Locate the cell with the specified text and output its (X, Y) center coordinate. 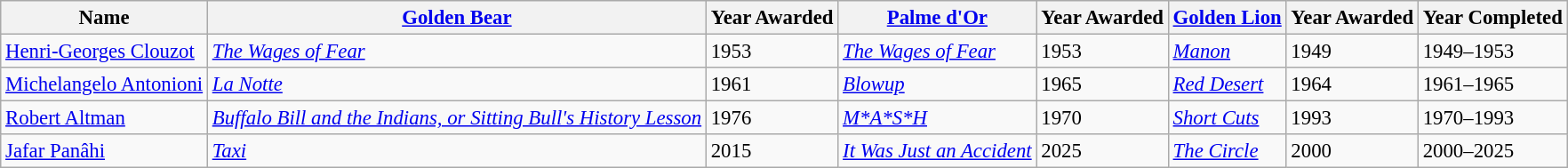
1993 (1352, 118)
1965 (1102, 84)
Year Completed (1492, 18)
2025 (1102, 151)
Golden Lion (1227, 18)
Name (105, 18)
2000 (1352, 151)
Jafar Panâhi (105, 151)
1949 (1352, 52)
Manon (1227, 52)
Buffalo Bill and the Indians, or Sitting Bull's History Lesson (457, 118)
It Was Just an Accident (937, 151)
La Notte (457, 84)
1949–1953 (1492, 52)
Henri-Georges Clouzot (105, 52)
2015 (772, 151)
Palme d'Or (937, 18)
Red Desert (1227, 84)
Blowup (937, 84)
1964 (1352, 84)
Robert Altman (105, 118)
1961–1965 (1492, 84)
M*A*S*H (937, 118)
Taxi (457, 151)
2000–2025 (1492, 151)
Short Cuts (1227, 118)
1976 (772, 118)
1970 (1102, 118)
Golden Bear (457, 18)
Michelangelo Antonioni (105, 84)
1961 (772, 84)
1970–1993 (1492, 118)
The Circle (1227, 151)
